Capture the cell that displays the provided text and extract its (X, Y) central coordinate. 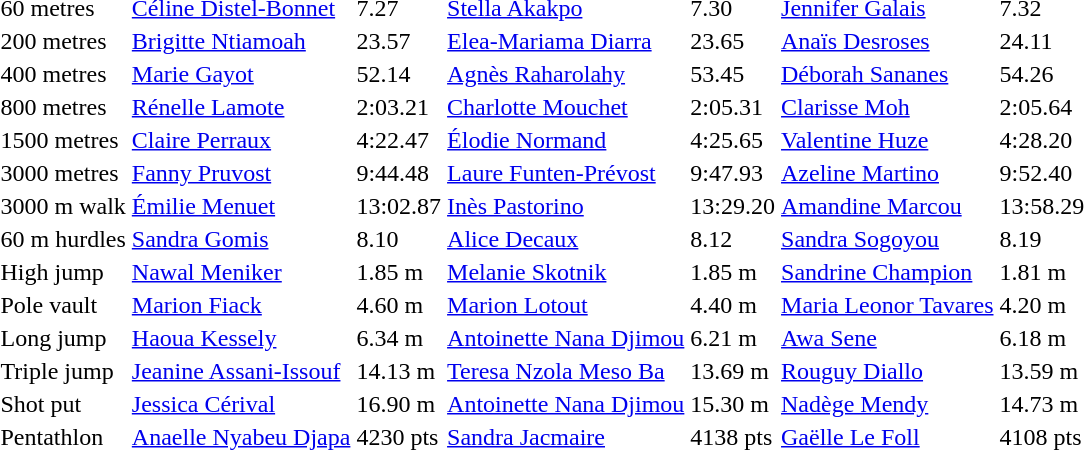
Brigitte Ntiamoah (241, 41)
Claire Perraux (241, 140)
Amandine Marcou (888, 206)
Clarisse Moh (888, 107)
Sandra Sogoyou (888, 239)
Nadège Mendy (888, 404)
Maria Leonor Tavares (888, 305)
Melanie Skotnik (566, 272)
Élodie Normand (566, 140)
4:25.65 (733, 140)
Haoua Kessely (241, 338)
13:02.87 (399, 206)
Marie Gayot (241, 74)
Marion Lotout (566, 305)
6.34 m (399, 338)
Azeline Martino (888, 173)
13:29.20 (733, 206)
4:22.47 (399, 140)
53.45 (733, 74)
13.69 m (733, 371)
Nawal Meniker (241, 272)
Anaïs Desroses (888, 41)
Fanny Pruvost (241, 173)
Marion Fiack (241, 305)
6.21 m (733, 338)
Émilie Menuet (241, 206)
15.30 m (733, 404)
4.40 m (733, 305)
Elea-Mariama Diarra (566, 41)
Rouguy Diallo (888, 371)
9:44.48 (399, 173)
16.90 m (399, 404)
Jessica Cérival (241, 404)
8.10 (399, 239)
Rénelle Lamote (241, 107)
Awa Sene (888, 338)
4.60 m (399, 305)
Déborah Sananes (888, 74)
Valentine Huze (888, 140)
Jeanine Assani-Issouf (241, 371)
8.12 (733, 239)
Sandrine Champion (888, 272)
2:05.31 (733, 107)
23.65 (733, 41)
Laure Funten-Prévost (566, 173)
9:47.93 (733, 173)
23.57 (399, 41)
Inès Pastorino (566, 206)
Sandra Gomis (241, 239)
Alice Decaux (566, 239)
Charlotte Mouchet (566, 107)
Teresa Nzola Meso Ba (566, 371)
14.13 m (399, 371)
Agnès Raharolahy (566, 74)
2:03.21 (399, 107)
52.14 (399, 74)
